Pinpoint the cell where the given text exists, returning its (x, y) midpoint coordinate. 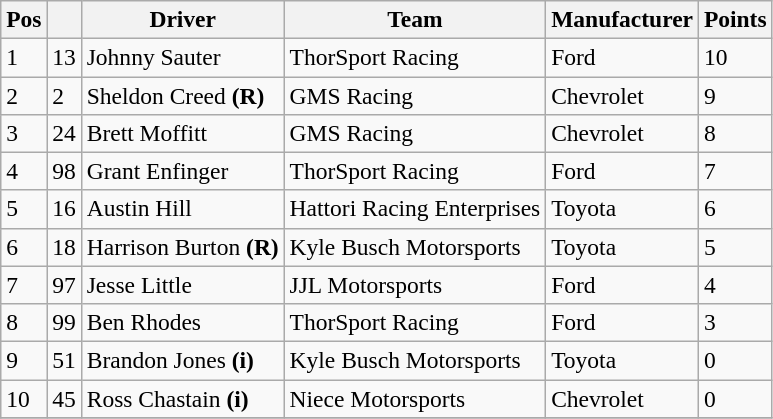
Austin Hill (182, 209)
Jesse Little (182, 285)
45 (64, 398)
Harrison Burton (R) (182, 247)
98 (64, 171)
Sheldon Creed (R) (182, 95)
51 (64, 360)
Ross Chastain (i) (182, 398)
16 (64, 209)
Pos (24, 19)
Johnny Sauter (182, 57)
JJL Motorsports (415, 285)
18 (64, 247)
Brandon Jones (i) (182, 360)
Hattori Racing Enterprises (415, 209)
Manufacturer (622, 19)
13 (64, 57)
Points (735, 19)
24 (64, 133)
Grant Enfinger (182, 171)
97 (64, 285)
Ben Rhodes (182, 322)
99 (64, 322)
Driver (182, 19)
Niece Motorsports (415, 398)
Brett Moffitt (182, 133)
1 (24, 57)
Team (415, 19)
